Scan for the cell matching the given text and deliver its (X, Y) coordinate at center. 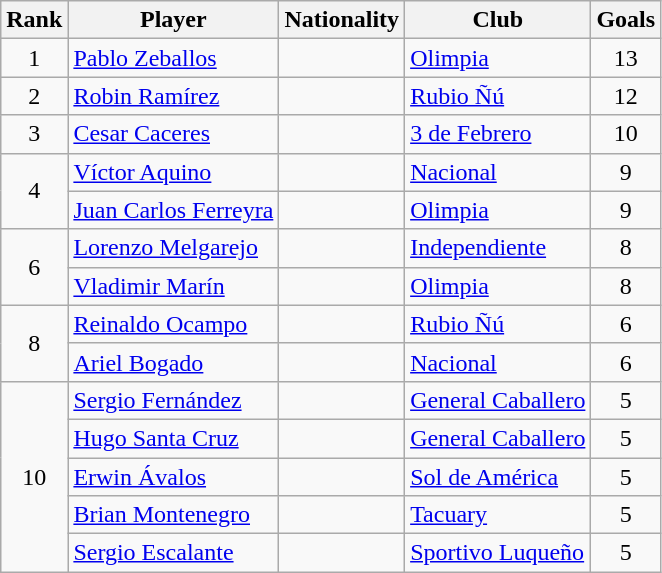
4 (34, 191)
Víctor Aquino (174, 172)
12 (626, 96)
Pablo Zeballos (174, 58)
Goals (626, 20)
Rank (34, 20)
Sol de América (498, 477)
Sergio Escalante (174, 553)
Vladimir Marín (174, 286)
Reinaldo Ocampo (174, 324)
Lorenzo Melgarejo (174, 248)
Sergio Fernández (174, 400)
Hugo Santa Cruz (174, 438)
2 (34, 96)
3 (34, 134)
13 (626, 58)
Erwin Ávalos (174, 477)
Sportivo Luqueño (498, 553)
Nationality (342, 20)
Club (498, 20)
Juan Carlos Ferreyra (174, 210)
Robin Ramírez (174, 96)
Tacuary (498, 515)
3 de Febrero (498, 134)
1 (34, 58)
Independiente (498, 248)
Cesar Caceres (174, 134)
Ariel Bogado (174, 362)
Brian Montenegro (174, 515)
Player (174, 20)
